Detect which cell encompasses the target text, then output its (X, Y) center coordinate. 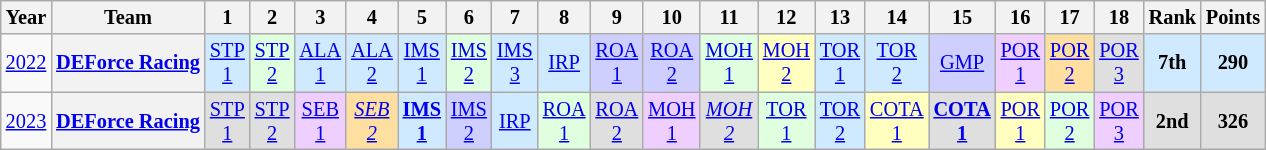
326 (1233, 121)
15 (962, 17)
14 (897, 17)
ALA1 (321, 63)
Rank (1172, 17)
ALA2 (372, 63)
10 (672, 17)
16 (1020, 17)
13 (840, 17)
12 (786, 17)
2022 (26, 63)
5 (422, 17)
9 (616, 17)
7th (1172, 63)
2nd (1172, 121)
18 (1118, 17)
SEB1 (321, 121)
17 (1070, 17)
6 (469, 17)
Year (26, 17)
7 (515, 17)
Team (128, 17)
IMS3 (515, 63)
4 (372, 17)
2 (272, 17)
8 (564, 17)
1 (228, 17)
290 (1233, 63)
11 (728, 17)
3 (321, 17)
GMP (962, 63)
2023 (26, 121)
SEB2 (372, 121)
Points (1233, 17)
